Find where the given text appears and provide that cell's center as [x, y] coordinate. 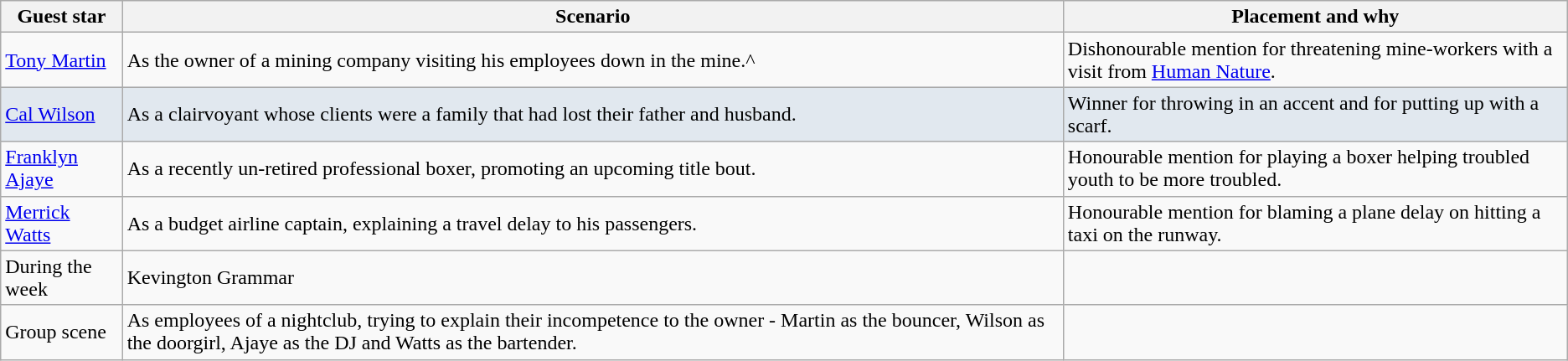
Honourable mention for playing a boxer helping troubled youth to be more troubled. [1315, 169]
Placement and why [1315, 17]
As a recently un-retired professional boxer, promoting an upcoming title bout. [593, 169]
As a clairvoyant whose clients were a family that had lost their father and husband. [593, 114]
As the owner of a mining company visiting his employees down in the mine.^ [593, 60]
Guest star [62, 17]
Kevington Grammar [593, 278]
Franklyn Ajaye [62, 169]
Tony Martin [62, 60]
Scenario [593, 17]
As a budget airline captain, explaining a travel delay to his passengers. [593, 223]
Winner for throwing in an accent and for putting up with a scarf. [1315, 114]
Merrick Watts [62, 223]
Cal Wilson [62, 114]
Dishonourable mention for threatening mine-workers with a visit from Human Nature. [1315, 60]
Group scene [62, 332]
Honourable mention for blaming a plane delay on hitting a taxi on the runway. [1315, 223]
During the week [62, 278]
